Locate the cell with the specified text and output its [x, y] center coordinate. 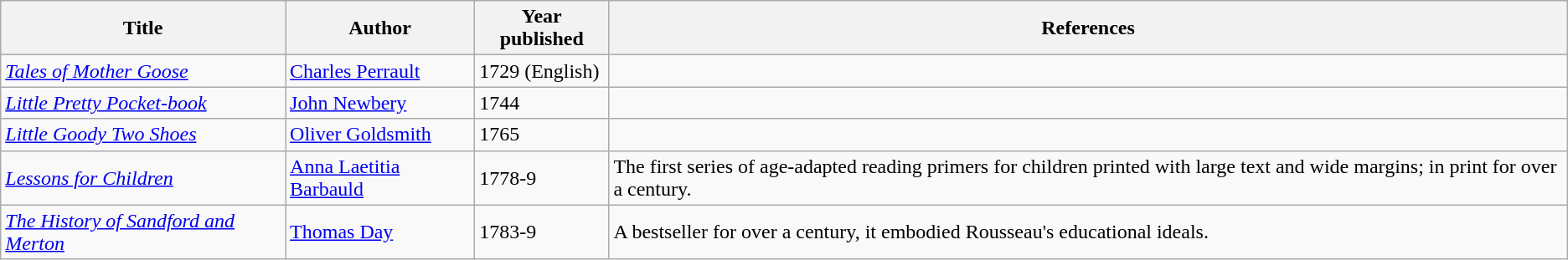
1765 [542, 135]
Tales of Mother Goose [143, 71]
References [1088, 28]
Little Goody Two Shoes [143, 135]
1729 (English) [542, 71]
1778-9 [542, 177]
Anna Laetitia Barbauld [380, 177]
The first series of age-adapted reading primers for children printed with large text and wide margins; in print for over a century. [1088, 177]
Thomas Day [380, 232]
Little Pretty Pocket-book [143, 103]
Oliver Goldsmith [380, 135]
1744 [542, 103]
Charles Perrault [380, 71]
John Newbery [380, 103]
The History of Sandford and Merton [143, 232]
Lessons for Children [143, 177]
Year published [542, 28]
Author [380, 28]
1783-9 [542, 232]
A bestseller for over a century, it embodied Rousseau's educational ideals. [1088, 232]
Title [143, 28]
